Find where the given text appears and provide that cell's center as [X, Y] coordinate. 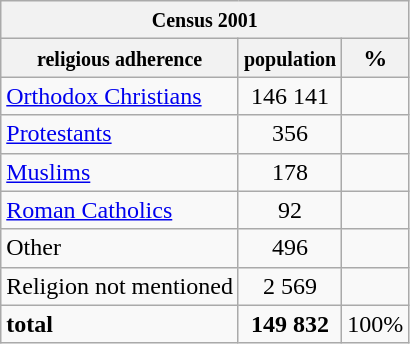
496 [290, 248]
religious adherence [120, 58]
Religion not mentioned [120, 286]
146 141 [290, 96]
100% [376, 324]
Other [120, 248]
149 832 [290, 324]
Orthodox Christians [120, 96]
356 [290, 134]
Protestants [120, 134]
92 [290, 210]
Muslims [120, 172]
178 [290, 172]
2 569 [290, 286]
population [290, 58]
% [376, 58]
Census 2001 [205, 20]
Roman Catholics [120, 210]
total [120, 324]
